Return (X, Y) of the center of cell containing provided text 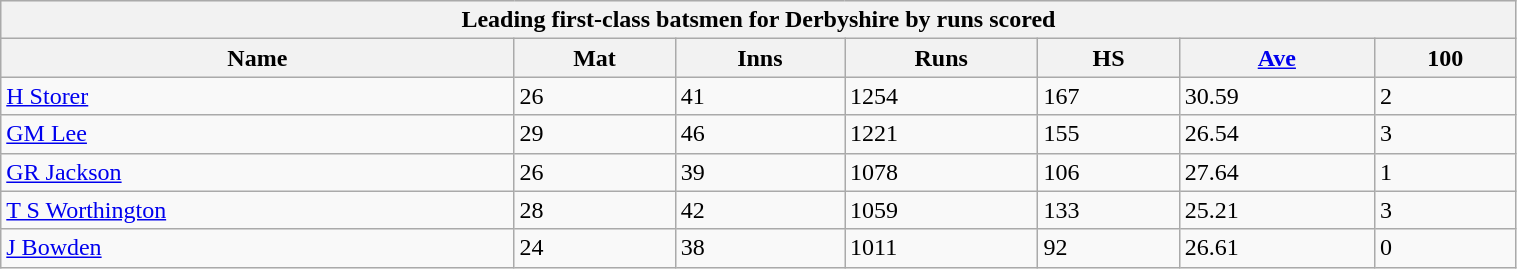
Inns (760, 58)
1254 (942, 96)
106 (1108, 172)
29 (594, 134)
1059 (942, 210)
0 (1445, 248)
1 (1445, 172)
100 (1445, 58)
GM Lee (258, 134)
GR Jackson (258, 172)
26.54 (1276, 134)
Runs (942, 58)
167 (1108, 96)
28 (594, 210)
H Storer (258, 96)
1011 (942, 248)
155 (1108, 134)
133 (1108, 210)
42 (760, 210)
24 (594, 248)
HS (1108, 58)
38 (760, 248)
T S Worthington (258, 210)
1078 (942, 172)
25.21 (1276, 210)
2 (1445, 96)
Mat (594, 58)
1221 (942, 134)
41 (760, 96)
Leading first-class batsmen for Derbyshire by runs scored (758, 20)
46 (760, 134)
26.61 (1276, 248)
J Bowden (258, 248)
Name (258, 58)
30.59 (1276, 96)
Ave (1276, 58)
39 (760, 172)
27.64 (1276, 172)
92 (1108, 248)
